Identify which cell holds the provided text, then report its [X, Y] central coordinate. 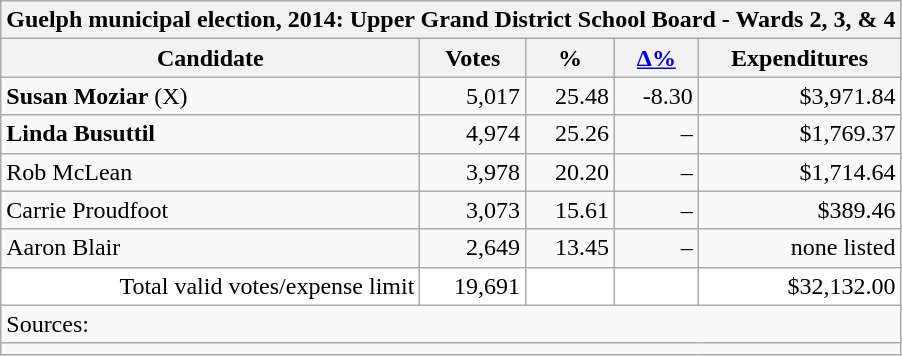
Rob McLean [210, 172]
Susan Moziar (X) [210, 96]
Linda Busuttil [210, 134]
$32,132.00 [800, 286]
Aaron Blair [210, 248]
Votes [473, 58]
20.20 [570, 172]
-8.30 [657, 96]
Carrie Proudfoot [210, 210]
4,974 [473, 134]
Δ% [657, 58]
Sources: [451, 324]
15.61 [570, 210]
$1,769.37 [800, 134]
Guelph municipal election, 2014: Upper Grand District School Board - Wards 2, 3, & 4 [451, 20]
3,978 [473, 172]
none listed [800, 248]
5,017 [473, 96]
$3,971.84 [800, 96]
Expenditures [800, 58]
Candidate [210, 58]
% [570, 58]
25.26 [570, 134]
13.45 [570, 248]
2,649 [473, 248]
3,073 [473, 210]
19,691 [473, 286]
Total valid votes/expense limit [210, 286]
$1,714.64 [800, 172]
25.48 [570, 96]
$389.46 [800, 210]
